Find where the given text appears and provide that cell's center as (x, y) coordinate. 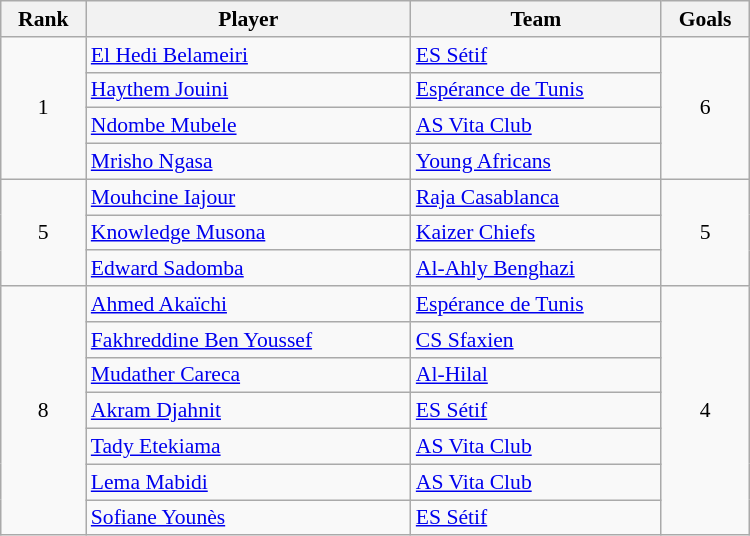
CS Sfaxien (536, 340)
Kaizer Chiefs (536, 233)
Al-Hilal (536, 375)
Sofiane Younès (248, 518)
1 (44, 108)
Lema Mabidi (248, 482)
Fakhreddine Ben Youssef (248, 340)
El Hedi Belameiri (248, 55)
Player (248, 19)
Edward Sadomba (248, 269)
Al-Ahly Benghazi (536, 269)
8 (44, 410)
Knowledge Musona (248, 233)
Mudather Careca (248, 375)
Haythem Jouini (248, 90)
Akram Djahnit (248, 411)
Rank (44, 19)
Mouhcine Iajour (248, 197)
Young Africans (536, 162)
Tady Etekiama (248, 447)
6 (705, 108)
Raja Casablanca (536, 197)
Goals (705, 19)
Ahmed Akaïchi (248, 304)
Team (536, 19)
4 (705, 410)
Ndombe Mubele (248, 126)
Mrisho Ngasa (248, 162)
